Return (x, y) of the center of cell containing provided text 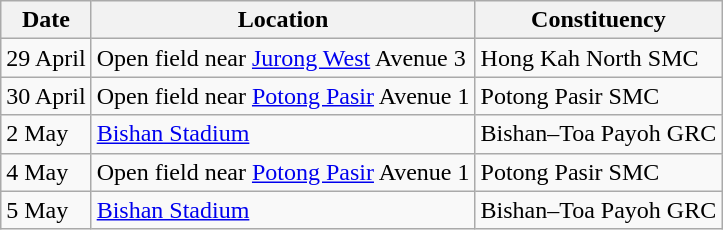
Location (283, 20)
Constituency (598, 20)
30 April (46, 96)
5 May (46, 210)
Hong Kah North SMC (598, 58)
Open field near Jurong West Avenue 3 (283, 58)
Date (46, 20)
4 May (46, 172)
2 May (46, 134)
29 April (46, 58)
